From the cell containing the given text, extract its center point as [x, y] coordinate. 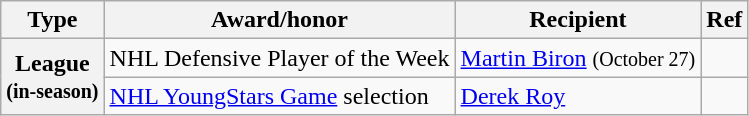
Ref [724, 20]
Derek Roy [578, 96]
Recipient [578, 20]
Award/honor [280, 20]
Martin Biron (October 27) [578, 58]
NHL Defensive Player of the Week [280, 58]
League(in-season) [52, 77]
Type [52, 20]
NHL YoungStars Game selection [280, 96]
